Search for the cell housing the specified text and yield its [X, Y] center coordinate. 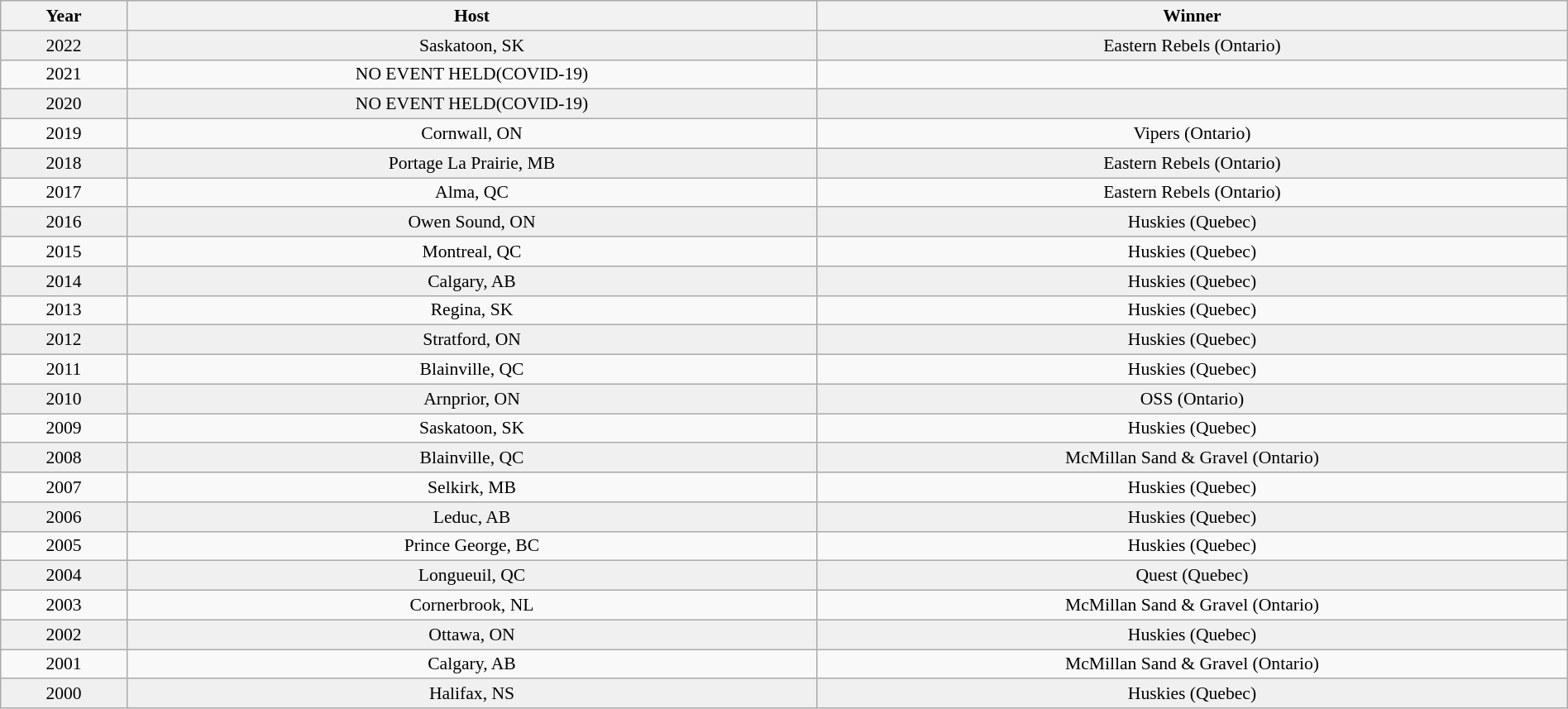
2002 [65, 635]
Year [65, 16]
Cornerbrook, NL [471, 606]
Selkirk, MB [471, 487]
Cornwall, ON [471, 134]
Longueuil, QC [471, 576]
2009 [65, 429]
2021 [65, 74]
2010 [65, 399]
Owen Sound, ON [471, 223]
Arnprior, ON [471, 399]
Ottawa, ON [471, 635]
2004 [65, 576]
OSS (Ontario) [1193, 399]
2011 [65, 370]
Quest (Quebec) [1193, 576]
Prince George, BC [471, 546]
2012 [65, 340]
2000 [65, 694]
2007 [65, 487]
Leduc, AB [471, 517]
2015 [65, 252]
2014 [65, 281]
2020 [65, 104]
2016 [65, 223]
2019 [65, 134]
2006 [65, 517]
2013 [65, 310]
Vipers (Ontario) [1193, 134]
Alma, QC [471, 193]
2017 [65, 193]
2003 [65, 606]
2001 [65, 664]
2005 [65, 546]
Halifax, NS [471, 694]
Portage La Prairie, MB [471, 163]
2008 [65, 458]
2022 [65, 46]
Montreal, QC [471, 252]
Regina, SK [471, 310]
Stratford, ON [471, 340]
Host [471, 16]
Winner [1193, 16]
2018 [65, 163]
